Provide the [X, Y] coordinate of the cell's center where the given text is located.  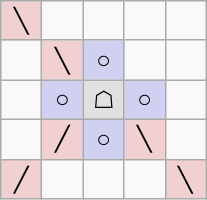
☖ [104, 100]
